Locate the cell with the specified text and output its [x, y] center coordinate. 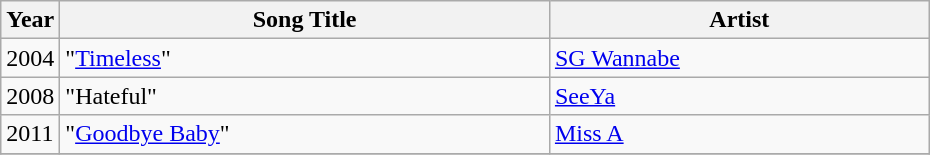
Year [30, 20]
"Hateful" [305, 96]
"Goodbye Baby" [305, 134]
"Timeless" [305, 58]
Miss A [739, 134]
Song Title [305, 20]
2011 [30, 134]
2008 [30, 96]
2004 [30, 58]
SG Wannabe [739, 58]
Artist [739, 20]
SeeYa [739, 96]
